From the cell containing the given text, extract its center point as (X, Y) coordinate. 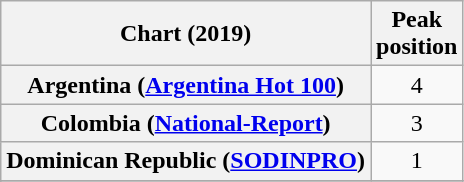
1 (416, 161)
Chart (2019) (186, 34)
Peakposition (416, 34)
Colombia (National-Report) (186, 123)
4 (416, 85)
3 (416, 123)
Dominican Republic (SODINPRO) (186, 161)
Argentina (Argentina Hot 100) (186, 85)
